Detect which cell encompasses the target text, then output its (X, Y) center coordinate. 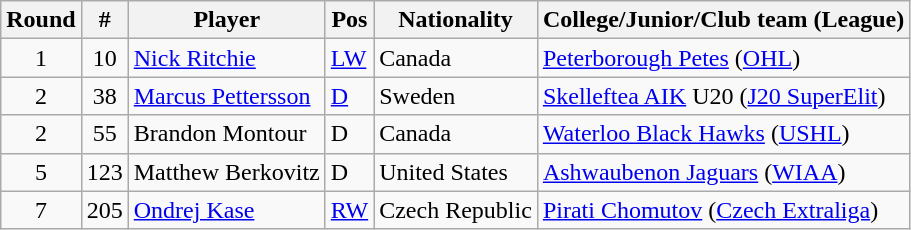
United States (456, 172)
Marcus Pettersson (226, 96)
55 (104, 134)
Nationality (456, 20)
LW (349, 58)
205 (104, 210)
123 (104, 172)
7 (41, 210)
RW (349, 210)
Matthew Berkovitz (226, 172)
5 (41, 172)
Brandon Montour (226, 134)
Sweden (456, 96)
Pirati Chomutov (Czech Extraliga) (723, 210)
College/Junior/Club team (League) (723, 20)
Waterloo Black Hawks (USHL) (723, 134)
# (104, 20)
1 (41, 58)
Player (226, 20)
Pos (349, 20)
38 (104, 96)
Peterborough Petes (OHL) (723, 58)
Skelleftea AIK U20 (J20 SuperElit) (723, 96)
Nick Ritchie (226, 58)
Ashwaubenon Jaguars (WIAA) (723, 172)
Czech Republic (456, 210)
Ondrej Kase (226, 210)
Round (41, 20)
10 (104, 58)
